Provide the [X, Y] coordinate of the cell's center where the given text is located.  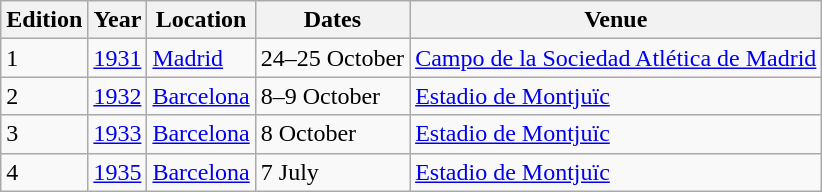
8–9 October [332, 96]
1931 [118, 58]
Edition [44, 20]
2 [44, 96]
1 [44, 58]
1935 [118, 172]
4 [44, 172]
1932 [118, 96]
Dates [332, 20]
24–25 October [332, 58]
Venue [616, 20]
3 [44, 134]
Campo de la Sociedad Atlética de Madrid [616, 58]
Year [118, 20]
Madrid [201, 58]
Location [201, 20]
1933 [118, 134]
8 October [332, 134]
7 July [332, 172]
